Search for the cell housing the specified text and yield its [X, Y] center coordinate. 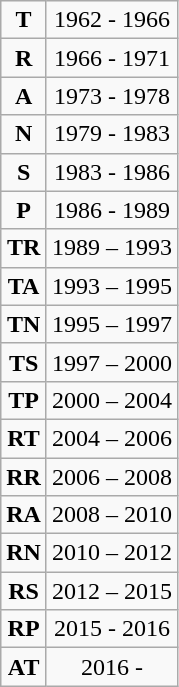
RP [24, 629]
TS [24, 362]
TP [24, 400]
T [24, 20]
2010 – 2012 [112, 553]
2015 - 2016 [112, 629]
1986 - 1989 [112, 210]
1993 – 1995 [112, 286]
1997 – 2000 [112, 362]
1966 - 1971 [112, 58]
1989 – 1993 [112, 248]
1995 – 1997 [112, 324]
2004 – 2006 [112, 438]
N [24, 134]
AT [24, 667]
RT [24, 438]
1983 - 1986 [112, 172]
2016 - [112, 667]
RA [24, 515]
A [24, 96]
2008 – 2010 [112, 515]
TN [24, 324]
1973 - 1978 [112, 96]
1962 - 1966 [112, 20]
TR [24, 248]
2012 – 2015 [112, 591]
2006 – 2008 [112, 477]
RR [24, 477]
TA [24, 286]
RN [24, 553]
RS [24, 591]
R [24, 58]
1979 - 1983 [112, 134]
2000 – 2004 [112, 400]
S [24, 172]
P [24, 210]
